From the cell containing the given text, extract its center point as [X, Y] coordinate. 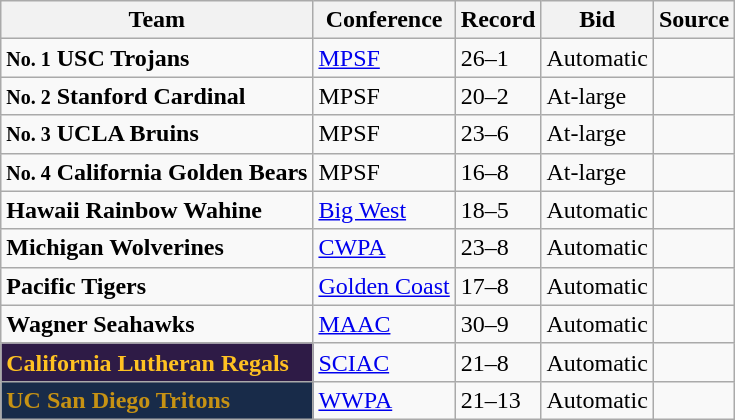
21–13 [498, 400]
Record [498, 20]
Golden Coast [384, 286]
Pacific Tigers [157, 286]
MAAC [384, 324]
Hawaii Rainbow Wahine [157, 210]
17–8 [498, 286]
26–1 [498, 58]
20–2 [498, 96]
Team [157, 20]
23–6 [498, 134]
No. 1 USC Trojans [157, 58]
21–8 [498, 362]
16–8 [498, 172]
30–9 [498, 324]
Wagner Seahawks [157, 324]
Bid [597, 20]
CWPA [384, 248]
Big West [384, 210]
Michigan Wolverines [157, 248]
Source [694, 20]
23–8 [498, 248]
No. 2 Stanford Cardinal [157, 96]
No. 3 UCLA Bruins [157, 134]
18–5 [498, 210]
Conference [384, 20]
California Lutheran Regals [157, 362]
SCIAC [384, 362]
WWPA [384, 400]
No. 4 California Golden Bears [157, 172]
UC San Diego Tritons [157, 400]
